Find where the given text appears and provide that cell's center as [X, Y] coordinate. 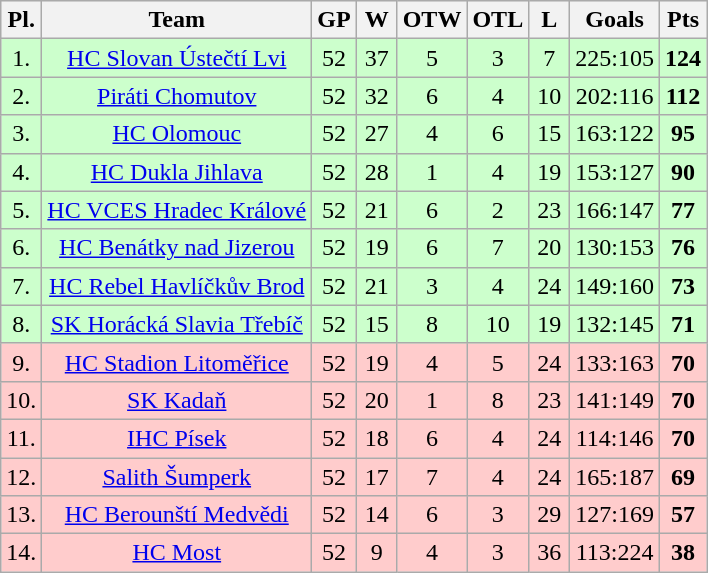
28 [376, 172]
18 [376, 438]
1. [22, 58]
7. [22, 286]
165:187 [615, 477]
133:163 [615, 362]
10. [22, 400]
Salith Šumperk [177, 477]
113:224 [615, 553]
8. [22, 324]
141:149 [615, 400]
GP [334, 20]
HC Slovan Ústečtí Lvi [177, 58]
5. [22, 210]
SK Kadaň [177, 400]
3. [22, 134]
149:160 [615, 286]
HC Most [177, 553]
73 [682, 286]
Pl. [22, 20]
OTW [432, 20]
OTL [498, 20]
2 [498, 210]
W [376, 20]
IHC Písek [177, 438]
14 [376, 515]
L [550, 20]
Piráti Chomutov [177, 96]
SK Horácká Slavia Třebíč [177, 324]
124 [682, 58]
HC Olomouc [177, 134]
6. [22, 248]
9. [22, 362]
163:122 [615, 134]
11. [22, 438]
12. [22, 477]
76 [682, 248]
9 [376, 553]
130:153 [615, 248]
36 [550, 553]
13. [22, 515]
HC VCES Hradec Králové [177, 210]
Goals [615, 20]
2. [22, 96]
4. [22, 172]
95 [682, 134]
Pts [682, 20]
14. [22, 553]
37 [376, 58]
HC Stadion Litoměřice [177, 362]
202:116 [615, 96]
112 [682, 96]
225:105 [615, 58]
69 [682, 477]
HC Dukla Jihlava [177, 172]
17 [376, 477]
Team [177, 20]
114:146 [615, 438]
HC Rebel Havlíčkův Brod [177, 286]
127:169 [615, 515]
32 [376, 96]
77 [682, 210]
166:147 [615, 210]
90 [682, 172]
29 [550, 515]
57 [682, 515]
27 [376, 134]
71 [682, 324]
HC Benátky nad Jizerou [177, 248]
HC Berounští Medvědi [177, 515]
38 [682, 553]
132:145 [615, 324]
153:127 [615, 172]
